For the text-containing cell, return its midpoint in [x, y] coordinate format. 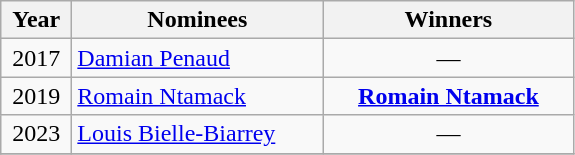
Damian Penaud [198, 58]
2023 [36, 134]
Winners [448, 20]
Year [36, 20]
Louis Bielle-Biarrey [198, 134]
Nominees [198, 20]
2017 [36, 58]
2019 [36, 96]
